Search for the cell housing the specified text and yield its (X, Y) center coordinate. 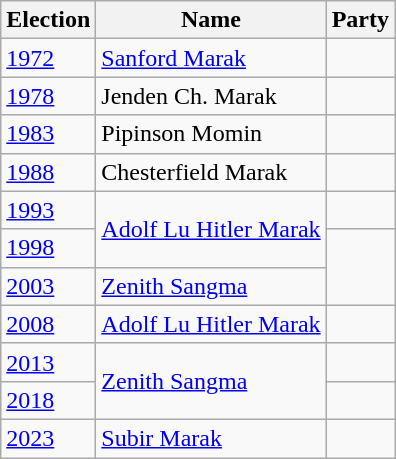
Name (211, 20)
2013 (48, 362)
2003 (48, 286)
1988 (48, 172)
Jenden Ch. Marak (211, 96)
Subir Marak (211, 438)
Chesterfield Marak (211, 172)
Sanford Marak (211, 58)
1972 (48, 58)
2023 (48, 438)
1993 (48, 210)
1998 (48, 248)
2008 (48, 324)
1978 (48, 96)
Pipinson Momin (211, 134)
Election (48, 20)
2018 (48, 400)
1983 (48, 134)
Party (360, 20)
